Pinpoint the cell where the given text exists, returning its [X, Y] midpoint coordinate. 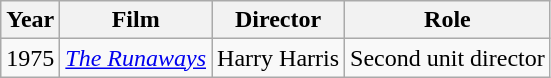
Year [30, 20]
1975 [30, 58]
Second unit director [448, 58]
Film [136, 20]
Role [448, 20]
Harry Harris [278, 58]
The Runaways [136, 58]
Director [278, 20]
